Find where the given text appears and provide that cell's center as [X, Y] coordinate. 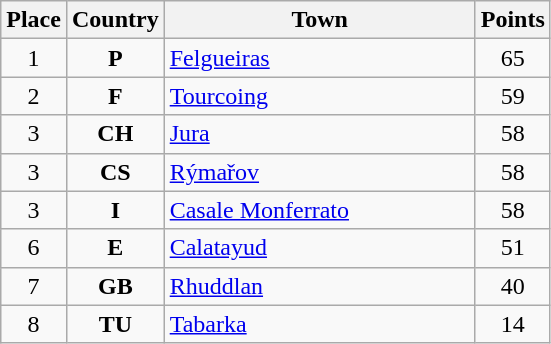
Calatayud [320, 248]
Felgueiras [320, 58]
14 [512, 324]
F [115, 96]
59 [512, 96]
2 [34, 96]
GB [115, 286]
TU [115, 324]
51 [512, 248]
CS [115, 172]
40 [512, 286]
Jura [320, 134]
CH [115, 134]
65 [512, 58]
7 [34, 286]
I [115, 210]
Casale Monferrato [320, 210]
P [115, 58]
E [115, 248]
Rýmařov [320, 172]
Points [512, 20]
Town [320, 20]
6 [34, 248]
1 [34, 58]
Tourcoing [320, 96]
Tabarka [320, 324]
Rhuddlan [320, 286]
8 [34, 324]
Country [115, 20]
Place [34, 20]
